Capture the cell that displays the provided text and extract its (X, Y) central coordinate. 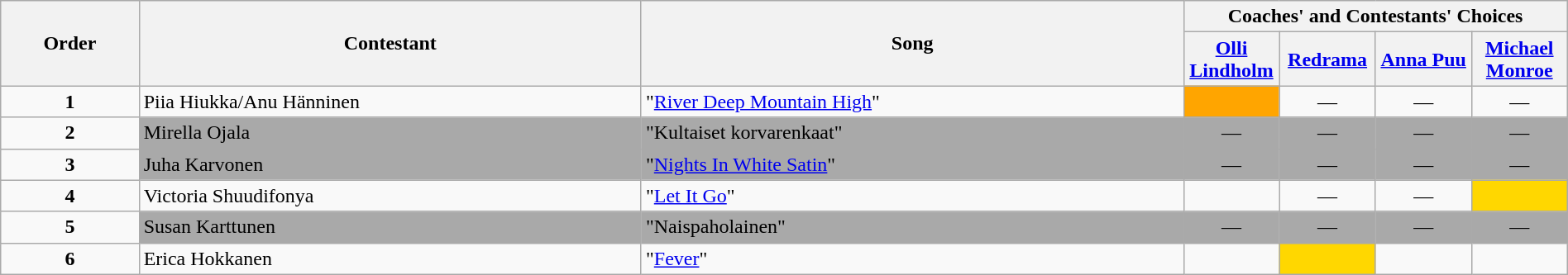
Victoria Shuudifonya (390, 196)
Order (69, 43)
"Let It Go" (912, 196)
"River Deep Mountain High" (912, 102)
Redrama (1327, 59)
Coaches' and Contestants' Choices (1375, 17)
Susan Karttunen (390, 227)
Erica Hokkanen (390, 258)
"Fever" (912, 258)
6 (69, 258)
5 (69, 227)
Mirella Ojala (390, 133)
"Naispaholainen" (912, 227)
Juha Karvonen (390, 164)
1 (69, 102)
Song (912, 43)
"Nights In White Satin" (912, 164)
Olli Lindholm (1231, 59)
Piia Hiukka/Anu Hänninen (390, 102)
3 (69, 164)
Contestant (390, 43)
Michael Monroe (1519, 59)
"Kultaiset korvarenkaat" (912, 133)
4 (69, 196)
Anna Puu (1423, 59)
2 (69, 133)
